Locate the cell with the specified text and output its [X, Y] center coordinate. 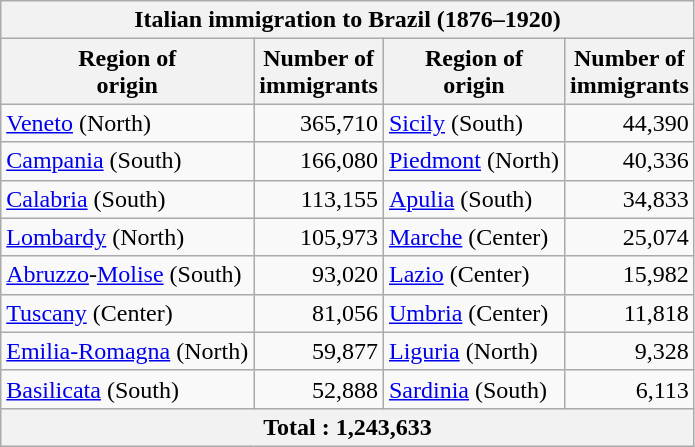
Sardinia (South) [474, 389]
Marche (Center) [474, 237]
Emilia-Romagna (North) [128, 351]
Umbria (Center) [474, 313]
Piedmont (North) [474, 161]
Apulia (South) [474, 199]
9,328 [630, 351]
6,113 [630, 389]
81,056 [319, 313]
Abruzzo-Molise (South) [128, 275]
Liguria (North) [474, 351]
25,074 [630, 237]
Veneto (North) [128, 123]
113,155 [319, 199]
Basilicata (South) [128, 389]
Campania (South) [128, 161]
34,833 [630, 199]
15,982 [630, 275]
93,020 [319, 275]
Tuscany (Center) [128, 313]
Total : 1,243,633 [348, 427]
44,390 [630, 123]
59,877 [319, 351]
Lombardy (North) [128, 237]
Sicily (South) [474, 123]
52,888 [319, 389]
11,818 [630, 313]
105,973 [319, 237]
Lazio (Center) [474, 275]
40,336 [630, 161]
Calabria (South) [128, 199]
166,080 [319, 161]
365,710 [319, 123]
Italian immigration to Brazil (1876–1920) [348, 20]
